Determine the [x, y] coordinate at the center of the cell enclosing the given text.  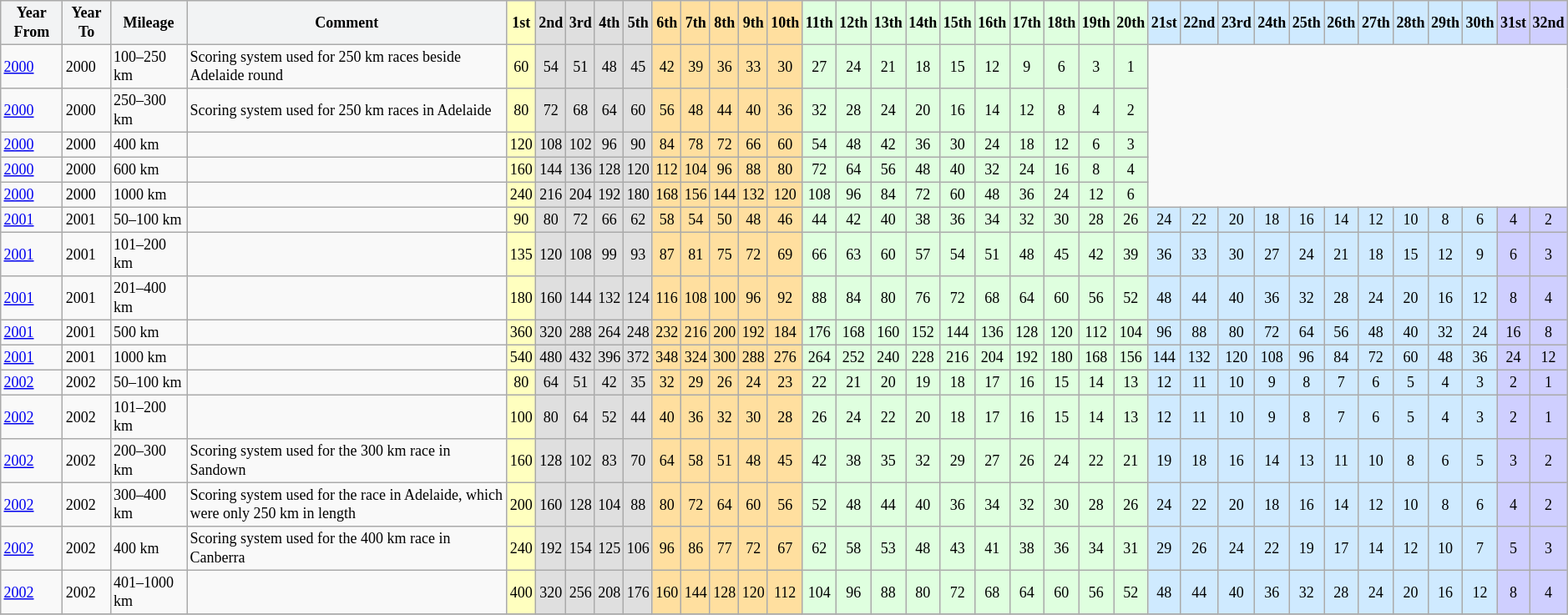
Year From [32, 23]
360 [521, 332]
77 [724, 548]
23rd [1237, 23]
69 [785, 254]
87 [666, 254]
372 [638, 357]
41 [993, 548]
43 [958, 548]
8th [724, 23]
201–400 km [149, 298]
46 [785, 219]
50 [724, 219]
348 [666, 357]
248 [638, 332]
256 [580, 592]
208 [609, 592]
Year To [87, 23]
401–1000 km [149, 592]
83 [609, 461]
78 [695, 144]
124 [638, 298]
27th [1376, 23]
86 [695, 548]
92 [785, 298]
540 [521, 357]
500 km [149, 332]
81 [695, 254]
300–400 km [149, 504]
396 [609, 357]
6th [666, 23]
28th [1411, 23]
3rd [580, 23]
26th [1342, 23]
276 [785, 357]
30th [1480, 23]
14th [923, 23]
Comment [347, 23]
125 [609, 548]
324 [695, 357]
25th [1307, 23]
228 [923, 357]
31st [1513, 23]
300 [724, 357]
16th [993, 23]
400 [521, 592]
17th [1027, 23]
232 [666, 332]
70 [638, 461]
152 [923, 332]
7th [695, 23]
67 [785, 548]
32nd [1549, 23]
184 [785, 332]
22nd [1200, 23]
106 [638, 548]
11th [820, 23]
Scoring system used for the 400 km race in Canberra [347, 548]
76 [923, 298]
4th [609, 23]
15th [958, 23]
53 [888, 548]
2nd [551, 23]
75 [724, 254]
Scoring system used for 250 km races in Adelaide [347, 110]
200–300 km [149, 461]
250–300 km [149, 110]
9th [753, 23]
Scoring system used for 250 km races beside Adelaide round [347, 66]
99 [609, 254]
20th [1131, 23]
100–250 km [149, 66]
13th [888, 23]
5th [638, 23]
1st [521, 23]
135 [521, 254]
23 [785, 382]
154 [580, 548]
93 [638, 254]
Scoring system used for the 300 km race in Sandown [347, 461]
29th [1445, 23]
600 km [149, 169]
432 [580, 357]
480 [551, 357]
63 [853, 254]
10th [785, 23]
21st [1164, 23]
12th [853, 23]
116 [666, 298]
19th [1096, 23]
Mileage [149, 23]
Scoring system used for the race in Adelaide, which were only 250 km in length [347, 504]
252 [853, 357]
24th [1272, 23]
31 [1131, 548]
18th [1062, 23]
57 [923, 254]
